Extract the [x, y] coordinate from the center of the cell holding the provided text.  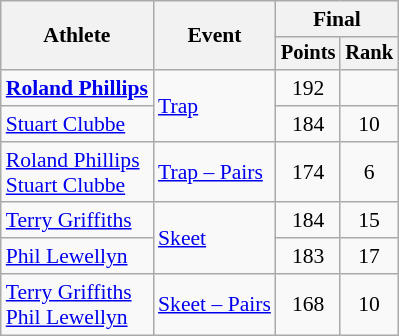
Rank [369, 54]
Skeet – Pairs [214, 304]
Terry GriffithsPhil Lewellyn [77, 304]
Skeet [214, 238]
192 [308, 88]
Roland PhillipsStuart Clubbe [77, 172]
Event [214, 36]
Terry Griffiths [77, 221]
17 [369, 256]
Roland Phillips [77, 88]
6 [369, 172]
174 [308, 172]
168 [308, 304]
Stuart Clubbe [77, 124]
Athlete [77, 36]
Phil Lewellyn [77, 256]
15 [369, 221]
183 [308, 256]
Trap – Pairs [214, 172]
Final [337, 19]
Points [308, 54]
Trap [214, 106]
